Output the [x, y] coordinate of the center of the cell containing the given text.  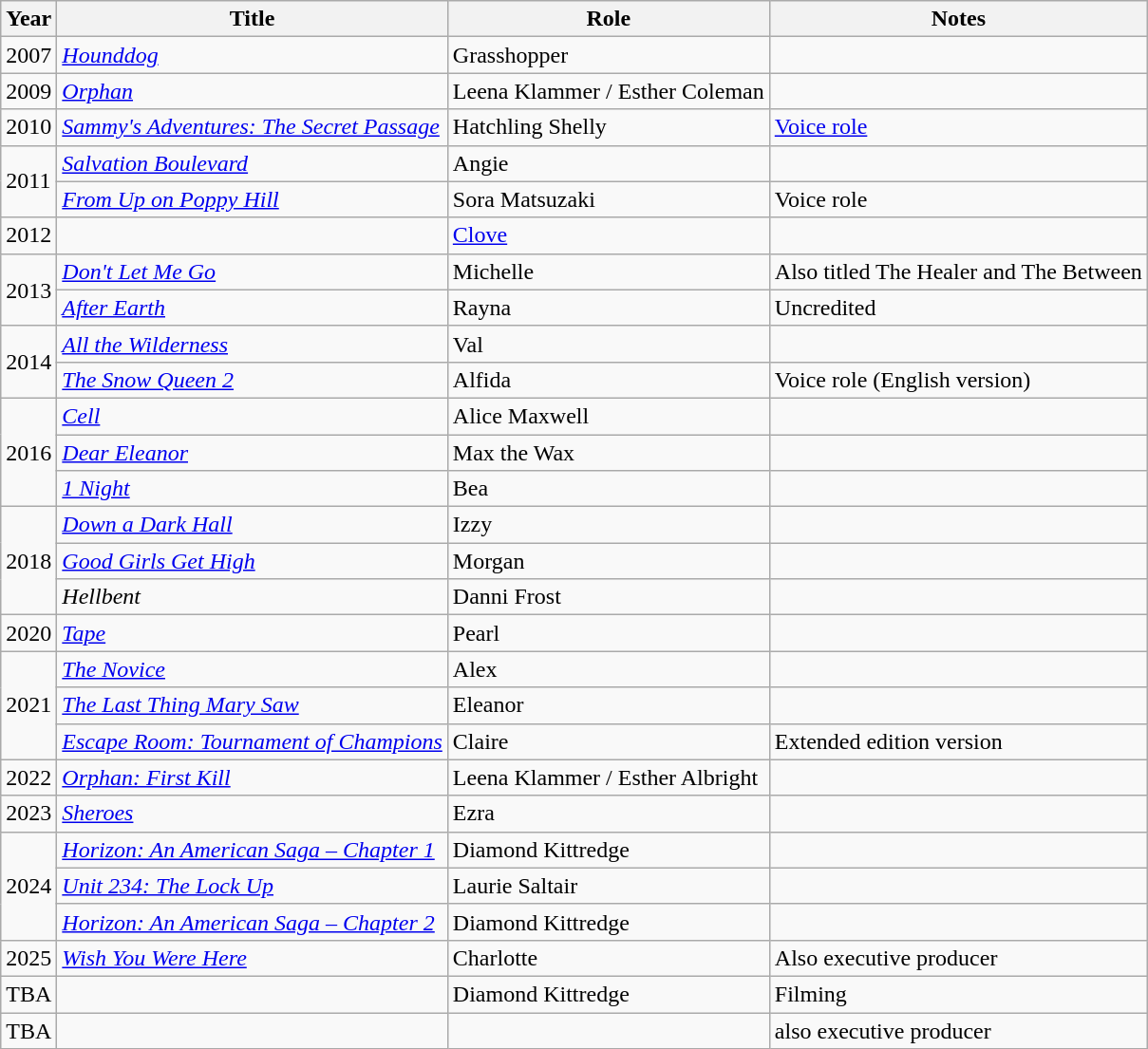
Laurie Saltair [608, 886]
Extended edition version [958, 741]
The Snow Queen 2 [253, 380]
Salvation Boulevard [253, 163]
Year [28, 19]
The Last Thing Mary Saw [253, 705]
Angie [608, 163]
Rayna [608, 308]
2022 [28, 777]
Leena Klammer / Esther Coleman [608, 91]
2018 [28, 561]
Clove [608, 235]
Izzy [608, 525]
Alice Maxwell [608, 416]
Danni Frost [608, 597]
Max the Wax [608, 453]
Also titled The Healer and The Between [958, 272]
Escape Room: Tournament of Champions [253, 741]
Sheroes [253, 814]
Eleanor [608, 705]
Alfida [608, 380]
2009 [28, 91]
Alex [608, 669]
Wish You Were Here [253, 958]
Sammy's Adventures: The Secret Passage [253, 127]
2010 [28, 127]
Down a Dark Hall [253, 525]
Orphan: First Kill [253, 777]
Good Girls Get High [253, 561]
Uncredited [958, 308]
Pearl [608, 633]
2012 [28, 235]
Sora Matsuzaki [608, 199]
2007 [28, 55]
2024 [28, 886]
Hellbent [253, 597]
Morgan [608, 561]
Role [608, 19]
Tape [253, 633]
Ezra [608, 814]
Don't Let Me Go [253, 272]
2014 [28, 362]
Unit 234: The Lock Up [253, 886]
Cell [253, 416]
Notes [958, 19]
2016 [28, 452]
Orphan [253, 91]
Leena Klammer / Esther Albright [608, 777]
also executive producer [958, 1030]
Claire [608, 741]
Horizon: An American Saga – Chapter 1 [253, 850]
Filming [958, 994]
Grasshopper [608, 55]
2021 [28, 705]
Title [253, 19]
Val [608, 344]
Voice role (English version) [958, 380]
From Up on Poppy Hill [253, 199]
Michelle [608, 272]
Bea [608, 489]
The Novice [253, 669]
All the Wilderness [253, 344]
2025 [28, 958]
Hatchling Shelly [608, 127]
Also executive producer [958, 958]
2023 [28, 814]
1 Night [253, 489]
2020 [28, 633]
Dear Eleanor [253, 453]
Charlotte [608, 958]
2011 [28, 181]
After Earth [253, 308]
2013 [28, 290]
Horizon: An American Saga – Chapter 2 [253, 922]
Hounddog [253, 55]
